Pinpoint the cell where the given text exists, returning its [X, Y] midpoint coordinate. 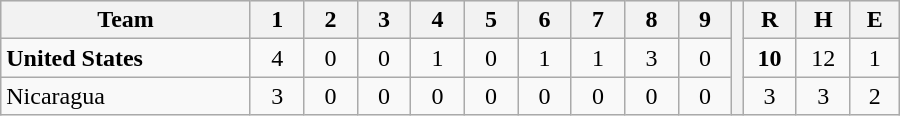
12 [823, 58]
R [770, 20]
Nicaragua [126, 96]
7 [598, 20]
E [874, 20]
9 [704, 20]
United States [126, 58]
5 [490, 20]
10 [770, 58]
6 [544, 20]
8 [652, 20]
Team [126, 20]
H [823, 20]
